Extract the [x, y] coordinate from the center of the cell holding the provided text.  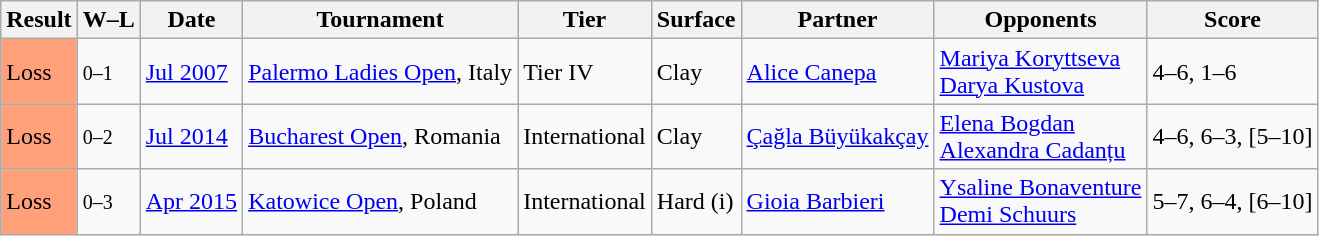
Jul 2007 [191, 72]
Hard (i) [696, 202]
Tier IV [585, 72]
0–3 [108, 202]
Apr 2015 [191, 202]
W–L [108, 20]
Elena Bogdan Alexandra Cadanțu [1040, 136]
0–1 [108, 72]
Çağla Büyükakçay [838, 136]
Jul 2014 [191, 136]
Palermo Ladies Open, Italy [380, 72]
Score [1232, 20]
Tier [585, 20]
4–6, 6–3, [5–10] [1232, 136]
Date [191, 20]
Result [39, 20]
Alice Canepa [838, 72]
Gioia Barbieri [838, 202]
4–6, 1–6 [1232, 72]
Opponents [1040, 20]
Partner [838, 20]
Bucharest Open, Romania [380, 136]
Tournament [380, 20]
Surface [696, 20]
5–7, 6–4, [6–10] [1232, 202]
Katowice Open, Poland [380, 202]
0–2 [108, 136]
Mariya Koryttseva Darya Kustova [1040, 72]
Ysaline Bonaventure Demi Schuurs [1040, 202]
